Extract the (x, y) coordinate from the center of the cell holding the provided text.  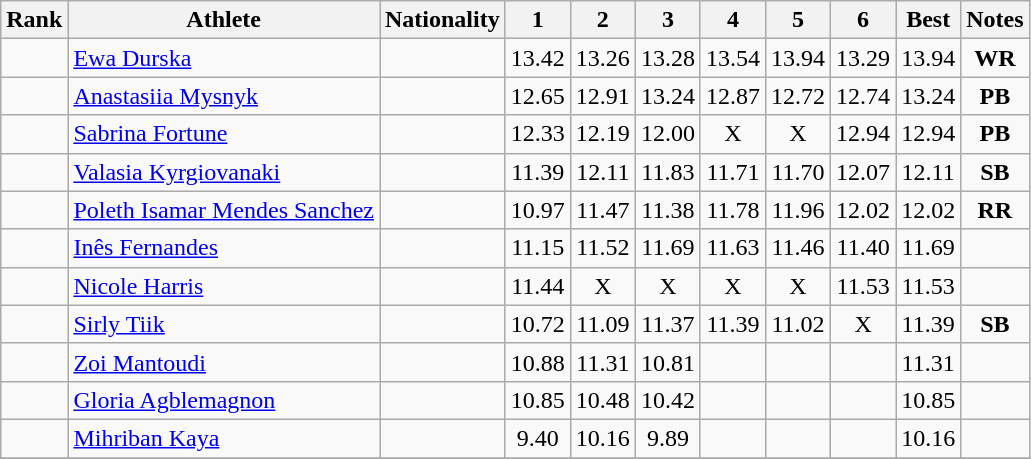
11.40 (864, 248)
Mihriban Kaya (224, 438)
Sabrina Fortune (224, 134)
Nicole Harris (224, 286)
Nationality (443, 20)
4 (732, 20)
3 (668, 20)
Athlete (224, 20)
10.81 (668, 362)
6 (864, 20)
12.91 (602, 96)
9.89 (668, 438)
10.88 (538, 362)
2 (602, 20)
11.15 (538, 248)
12.00 (668, 134)
11.47 (602, 210)
5 (798, 20)
11.46 (798, 248)
11.44 (538, 286)
11.63 (732, 248)
13.29 (864, 58)
12.19 (602, 134)
Rank (34, 20)
11.83 (668, 172)
11.71 (732, 172)
Sirly Tiik (224, 324)
11.09 (602, 324)
Inês Fernandes (224, 248)
Best (928, 20)
13.28 (668, 58)
9.40 (538, 438)
11.70 (798, 172)
11.38 (668, 210)
12.74 (864, 96)
12.07 (864, 172)
RR (995, 210)
12.33 (538, 134)
11.02 (798, 324)
Valasia Kyrgiovanaki (224, 172)
10.97 (538, 210)
12.65 (538, 96)
12.87 (732, 96)
10.42 (668, 400)
WR (995, 58)
13.26 (602, 58)
11.96 (798, 210)
11.52 (602, 248)
Poleth Isamar Mendes Sanchez (224, 210)
Gloria Agblemagnon (224, 400)
10.48 (602, 400)
Anastasiia Mysnyk (224, 96)
13.42 (538, 58)
1 (538, 20)
11.78 (732, 210)
Zoi Mantoudi (224, 362)
12.72 (798, 96)
11.37 (668, 324)
10.72 (538, 324)
13.54 (732, 58)
Ewa Durska (224, 58)
Notes (995, 20)
